Return (x, y) of the center of cell containing provided text 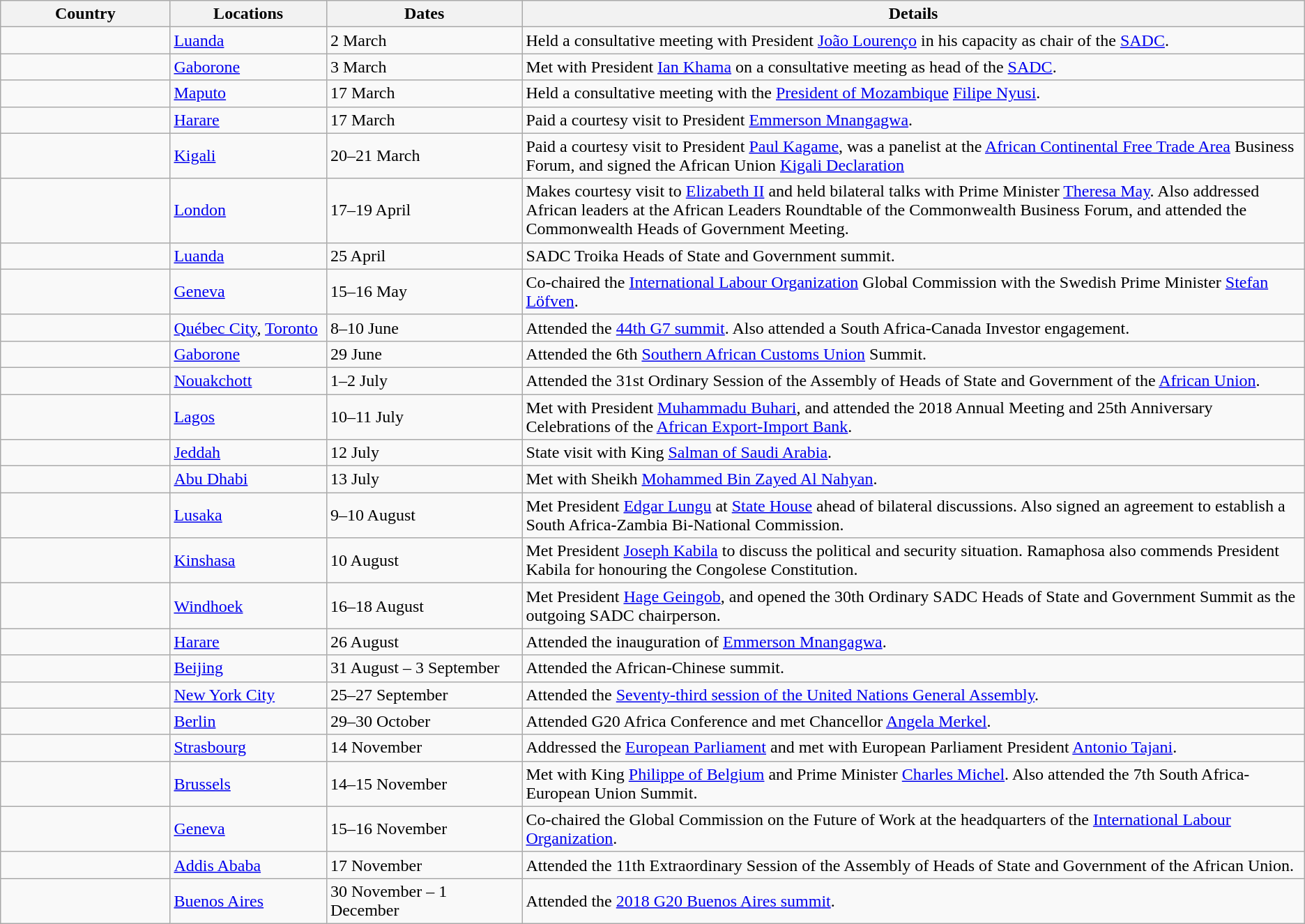
Attended the 44th G7 summit. Also attended a South Africa-Canada Investor engagement. (913, 328)
Met with President Ian Khama on a consultative meeting as head of the SADC. (913, 67)
14–15 November (424, 783)
2 March (424, 40)
Maputo (248, 93)
10–11 July (424, 417)
26 August (424, 642)
Nouakchott (248, 380)
Co-chaired the Global Commission on the Future of Work at the headquarters of the International Labour Organization. (913, 829)
Country (85, 14)
Québec City, Toronto (248, 328)
20–21 March (424, 156)
16–18 August (424, 606)
Jeddah (248, 453)
9–10 August (424, 516)
25 April (424, 256)
Met with Sheikh Mohammed Bin Zayed Al Nahyan. (913, 479)
17–19 April (424, 210)
Attended G20 Africa Conference and met Chancellor Angela Merkel. (913, 721)
15–16 May (424, 291)
Strasbourg (248, 748)
Details (913, 14)
29–30 October (424, 721)
Attended the 31st Ordinary Session of the Assembly of Heads of State and Government of the African Union. (913, 380)
8–10 June (424, 328)
Attended the 2018 G20 Buenos Aires summit. (913, 900)
15–16 November (424, 829)
10 August (424, 560)
Berlin (248, 721)
Windhoek (248, 606)
Abu Dhabi (248, 479)
Buenos Aires (248, 900)
Attended the 11th Extraordinary Session of the Assembly of Heads of State and Government of the African Union. (913, 865)
Lusaka (248, 516)
Attended the Seventy-third session of the United Nations General Assembly. (913, 695)
Attended the inauguration of Emmerson Mnangagwa. (913, 642)
Attended the African-Chinese summit. (913, 668)
Addressed the European Parliament and met with European Parliament President Antonio Tajani. (913, 748)
Lagos (248, 417)
3 March (424, 67)
Held a consultative meeting with the President of Mozambique Filipe Nyusi. (913, 93)
Addis Ababa (248, 865)
Paid a courtesy visit to President Emmerson Mnangagwa. (913, 120)
Met with President Muhammadu Buhari, and attended the 2018 Annual Meeting and 25th Anniversary Celebrations of the African Export-Import Bank. (913, 417)
13 July (424, 479)
Kigali (248, 156)
Beijing (248, 668)
1–2 July (424, 380)
29 June (424, 354)
Met President Hage Geingob, and opened the 30th Ordinary SADC Heads of State and Government Summit as the outgoing SADC chairperson. (913, 606)
Brussels (248, 783)
New York City (248, 695)
Met with King Philippe of Belgium and Prime Minister Charles Michel. Also attended the 7th South Africa-European Union Summit. (913, 783)
30 November – 1 December (424, 900)
Held a consultative meeting with President João Lourenço in his capacity as chair of the SADC. (913, 40)
London (248, 210)
25–27 September (424, 695)
SADC Troika Heads of State and Government summit. (913, 256)
12 July (424, 453)
Co-chaired the International Labour Organization Global Commission with the Swedish Prime Minister Stefan Löfven. (913, 291)
14 November (424, 748)
State visit with King Salman of Saudi Arabia. (913, 453)
31 August – 3 September (424, 668)
Locations (248, 14)
Kinshasa (248, 560)
Dates (424, 14)
17 November (424, 865)
Attended the 6th Southern African Customs Union Summit. (913, 354)
